Determine the (X, Y) coordinate at the center of the cell enclosing the given text.  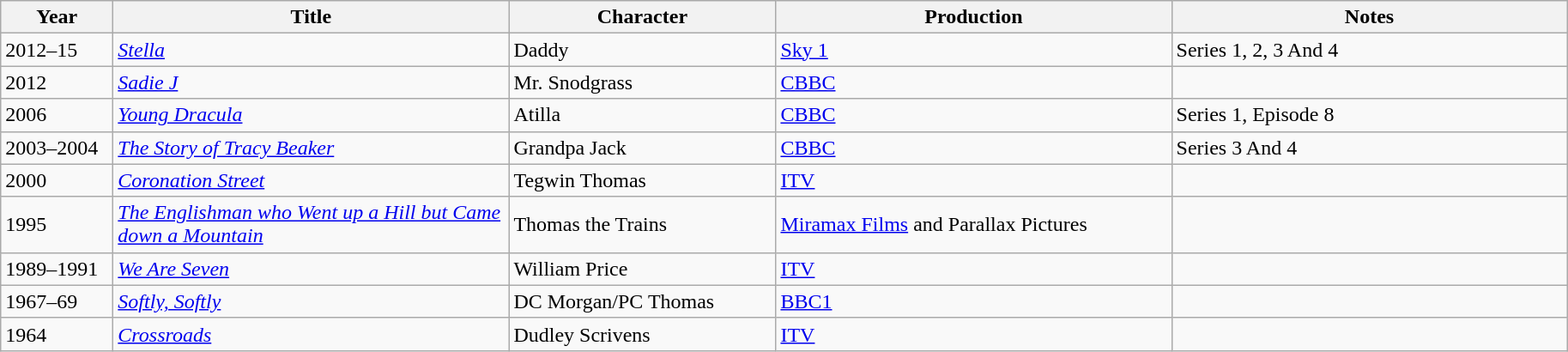
William Price (642, 269)
Tegwin Thomas (642, 180)
Series 3 And 4 (1370, 148)
2012 (57, 82)
Mr. Snodgrass (642, 82)
1989–1991 (57, 269)
Atilla (642, 115)
2000 (57, 180)
Year (57, 17)
2012–15 (57, 50)
Coronation Street (311, 180)
1964 (57, 334)
Daddy (642, 50)
Character (642, 17)
Stella (311, 50)
Crossroads (311, 334)
1967–69 (57, 301)
2006 (57, 115)
Grandpa Jack (642, 148)
BBC1 (973, 301)
DC Morgan/PC Thomas (642, 301)
1995 (57, 225)
Notes (1370, 17)
Young Dracula (311, 115)
The Story of Tracy Beaker (311, 148)
Series 1, 2, 3 And 4 (1370, 50)
Series 1, Episode 8 (1370, 115)
The Englishman who Went up a Hill but Came down a Mountain (311, 225)
Sadie J (311, 82)
Softly, Softly (311, 301)
Thomas the Trains (642, 225)
Miramax Films and Parallax Pictures (973, 225)
2003–2004 (57, 148)
Dudley Scrivens (642, 334)
Production (973, 17)
We Are Seven (311, 269)
Sky 1 (973, 50)
Title (311, 17)
